Return the [x, y] coordinate for the center point of the cell that contains the specified text.  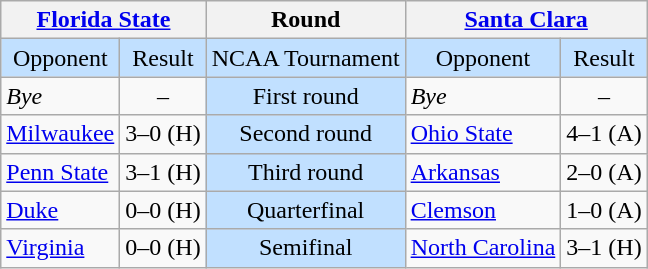
2–0 (A) [604, 172]
North Carolina [483, 248]
Penn State [60, 172]
Florida State [104, 20]
3–0 (H) [163, 134]
First round [306, 96]
1–0 (A) [604, 210]
NCAA Tournament [306, 58]
4–1 (A) [604, 134]
Duke [60, 210]
Third round [306, 172]
Second round [306, 134]
Milwaukee [60, 134]
Santa Clara [526, 20]
Ohio State [483, 134]
Semifinal [306, 248]
Quarterfinal [306, 210]
Clemson [483, 210]
Round [306, 20]
Virginia [60, 248]
Arkansas [483, 172]
